Capture the cell that displays the provided text and extract its (X, Y) central coordinate. 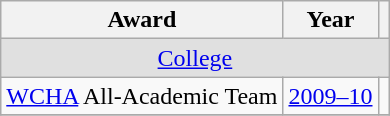
Award (142, 20)
WCHA All-Academic Team (142, 96)
2009–10 (330, 96)
College (195, 58)
Year (330, 20)
